Extract the [X, Y] coordinate from the center of the cell holding the provided text.  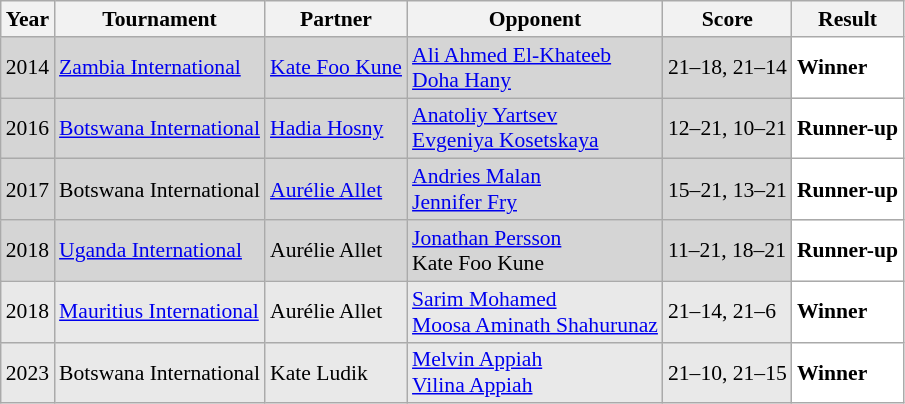
Mauritius International [160, 312]
21–10, 21–15 [728, 372]
Zambia International [160, 68]
2014 [28, 68]
21–14, 21–6 [728, 312]
11–21, 18–21 [728, 250]
21–18, 21–14 [728, 68]
2017 [28, 190]
12–21, 10–21 [728, 128]
Andries Malan Jennifer Fry [535, 190]
Kate Ludik [336, 372]
Jonathan Persson Kate Foo Kune [535, 250]
Score [728, 19]
Anatoliy Yartsev Evgeniya Kosetskaya [535, 128]
Sarim Mohamed Moosa Aminath Shahurunaz [535, 312]
15–21, 13–21 [728, 190]
2016 [28, 128]
Year [28, 19]
Partner [336, 19]
Result [848, 19]
Melvin Appiah Vilina Appiah [535, 372]
Kate Foo Kune [336, 68]
Uganda International [160, 250]
Hadia Hosny [336, 128]
2023 [28, 372]
Tournament [160, 19]
Opponent [535, 19]
Ali Ahmed El-Khateeb Doha Hany [535, 68]
